Find where the given text appears and provide that cell's center as (x, y) coordinate. 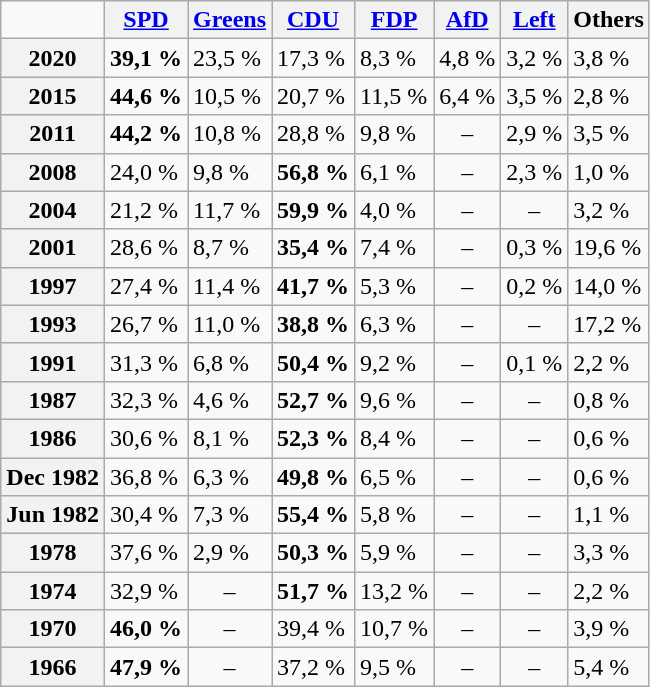
Dec 1982 (53, 477)
4,0 % (394, 210)
9,5 % (394, 667)
0,2 % (534, 286)
5,3 % (394, 286)
44,6 % (146, 96)
1,1 % (609, 515)
36,8 % (146, 477)
2011 (53, 134)
14,0 % (609, 286)
1991 (53, 362)
28,8 % (314, 134)
SPD (146, 20)
2,3 % (534, 172)
11,5 % (394, 96)
6,5 % (394, 477)
28,6 % (146, 248)
32,3 % (146, 400)
5,8 % (394, 515)
47,9 % (146, 667)
39,4 % (314, 629)
8,4 % (394, 438)
17,2 % (609, 324)
Left (534, 20)
9,2 % (394, 362)
9,6 % (394, 400)
2020 (53, 58)
1978 (53, 553)
7,4 % (394, 248)
13,2 % (394, 591)
31,3 % (146, 362)
39,1 % (146, 58)
10,7 % (394, 629)
4,8 % (468, 58)
59,9 % (314, 210)
0,8 % (609, 400)
35,4 % (314, 248)
37,2 % (314, 667)
1993 (53, 324)
32,9 % (146, 591)
11,7 % (230, 210)
44,2 % (146, 134)
8,7 % (230, 248)
20,7 % (314, 96)
24,0 % (146, 172)
52,7 % (314, 400)
Greens (230, 20)
50,3 % (314, 553)
8,3 % (394, 58)
4,6 % (230, 400)
6,1 % (394, 172)
Jun 1982 (53, 515)
7,3 % (230, 515)
27,4 % (146, 286)
8,1 % (230, 438)
5,9 % (394, 553)
56,8 % (314, 172)
6,4 % (468, 96)
11,0 % (230, 324)
2,8 % (609, 96)
3,3 % (609, 553)
17,3 % (314, 58)
2015 (53, 96)
10,8 % (230, 134)
1,0 % (609, 172)
6,8 % (230, 362)
46,0 % (146, 629)
19,6 % (609, 248)
10,5 % (230, 96)
0,3 % (534, 248)
50,4 % (314, 362)
1987 (53, 400)
CDU (314, 20)
30,6 % (146, 438)
1970 (53, 629)
26,7 % (146, 324)
38,8 % (314, 324)
30,4 % (146, 515)
3,8 % (609, 58)
2008 (53, 172)
49,8 % (314, 477)
23,5 % (230, 58)
1966 (53, 667)
FDP (394, 20)
1974 (53, 591)
2004 (53, 210)
2001 (53, 248)
21,2 % (146, 210)
1997 (53, 286)
AfD (468, 20)
3,9 % (609, 629)
55,4 % (314, 515)
5,4 % (609, 667)
41,7 % (314, 286)
11,4 % (230, 286)
37,6 % (146, 553)
0,1 % (534, 362)
Others (609, 20)
51,7 % (314, 591)
1986 (53, 438)
52,3 % (314, 438)
